Find where the given text appears and provide that cell's center as (X, Y) coordinate. 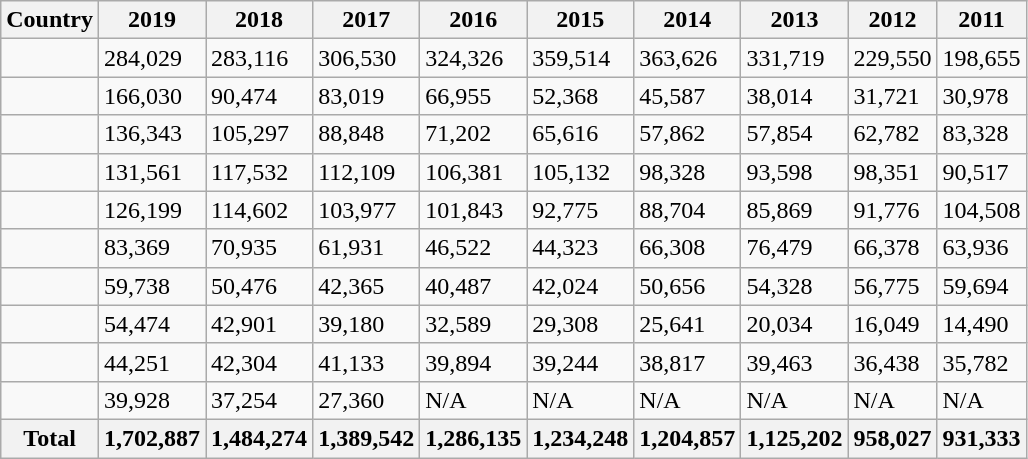
54,328 (794, 286)
57,862 (688, 134)
98,328 (688, 172)
42,365 (366, 286)
85,869 (794, 210)
88,704 (688, 210)
106,381 (474, 172)
27,360 (366, 400)
30,978 (982, 96)
66,308 (688, 248)
50,476 (260, 286)
38,817 (688, 362)
59,738 (152, 286)
37,254 (260, 400)
83,328 (982, 134)
105,132 (580, 172)
112,109 (366, 172)
126,199 (152, 210)
41,133 (366, 362)
36,438 (892, 362)
1,286,135 (474, 438)
66,378 (892, 248)
958,027 (892, 438)
Total (50, 438)
363,626 (688, 58)
1,702,887 (152, 438)
44,323 (580, 248)
324,326 (474, 58)
198,655 (982, 58)
92,775 (580, 210)
1,484,274 (260, 438)
83,019 (366, 96)
71,202 (474, 134)
93,598 (794, 172)
62,782 (892, 134)
76,479 (794, 248)
42,304 (260, 362)
229,550 (892, 58)
2019 (152, 20)
25,641 (688, 324)
56,775 (892, 286)
931,333 (982, 438)
45,587 (688, 96)
50,656 (688, 286)
2014 (688, 20)
59,694 (982, 286)
31,721 (892, 96)
114,602 (260, 210)
39,180 (366, 324)
57,854 (794, 134)
Country (50, 20)
29,308 (580, 324)
2013 (794, 20)
131,561 (152, 172)
284,029 (152, 58)
359,514 (580, 58)
20,034 (794, 324)
42,024 (580, 286)
32,589 (474, 324)
46,522 (474, 248)
2011 (982, 20)
166,030 (152, 96)
52,368 (580, 96)
16,049 (892, 324)
101,843 (474, 210)
2018 (260, 20)
54,474 (152, 324)
42,901 (260, 324)
35,782 (982, 362)
88,848 (366, 134)
39,244 (580, 362)
40,487 (474, 286)
63,936 (982, 248)
1,204,857 (688, 438)
2017 (366, 20)
105,297 (260, 134)
39,463 (794, 362)
83,369 (152, 248)
2016 (474, 20)
104,508 (982, 210)
1,234,248 (580, 438)
331,719 (794, 58)
283,116 (260, 58)
70,935 (260, 248)
61,931 (366, 248)
98,351 (892, 172)
1,389,542 (366, 438)
90,517 (982, 172)
91,776 (892, 210)
66,955 (474, 96)
65,616 (580, 134)
39,928 (152, 400)
2015 (580, 20)
117,532 (260, 172)
39,894 (474, 362)
2012 (892, 20)
103,977 (366, 210)
14,490 (982, 324)
1,125,202 (794, 438)
136,343 (152, 134)
306,530 (366, 58)
90,474 (260, 96)
38,014 (794, 96)
44,251 (152, 362)
